Detect which cell encompasses the target text, then output its (X, Y) center coordinate. 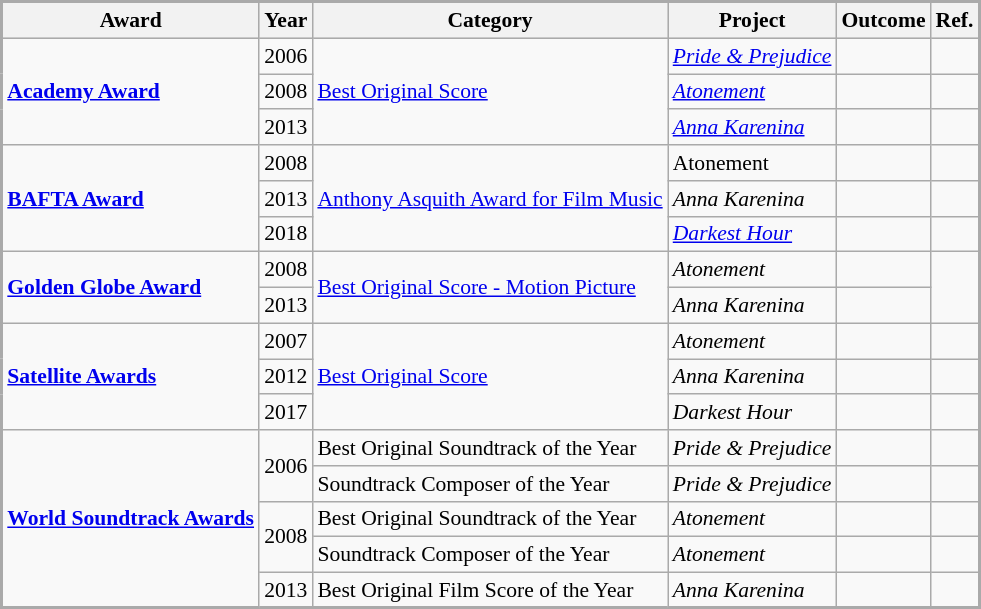
Award (131, 20)
Year (286, 20)
Ref. (956, 20)
Best Original Film Score of the Year (490, 591)
Academy Award (131, 92)
Category (490, 20)
2018 (286, 234)
2012 (286, 377)
Satellite Awards (131, 376)
Anthony Asquith Award for Film Music (490, 198)
World Soundtrack Awards (131, 519)
2007 (286, 341)
Golden Globe Award (131, 288)
BAFTA Award (131, 198)
Project (752, 20)
Best Original Score - Motion Picture (490, 288)
Outcome (883, 20)
2017 (286, 413)
